Locate the cell with the specified text and output its [X, Y] center coordinate. 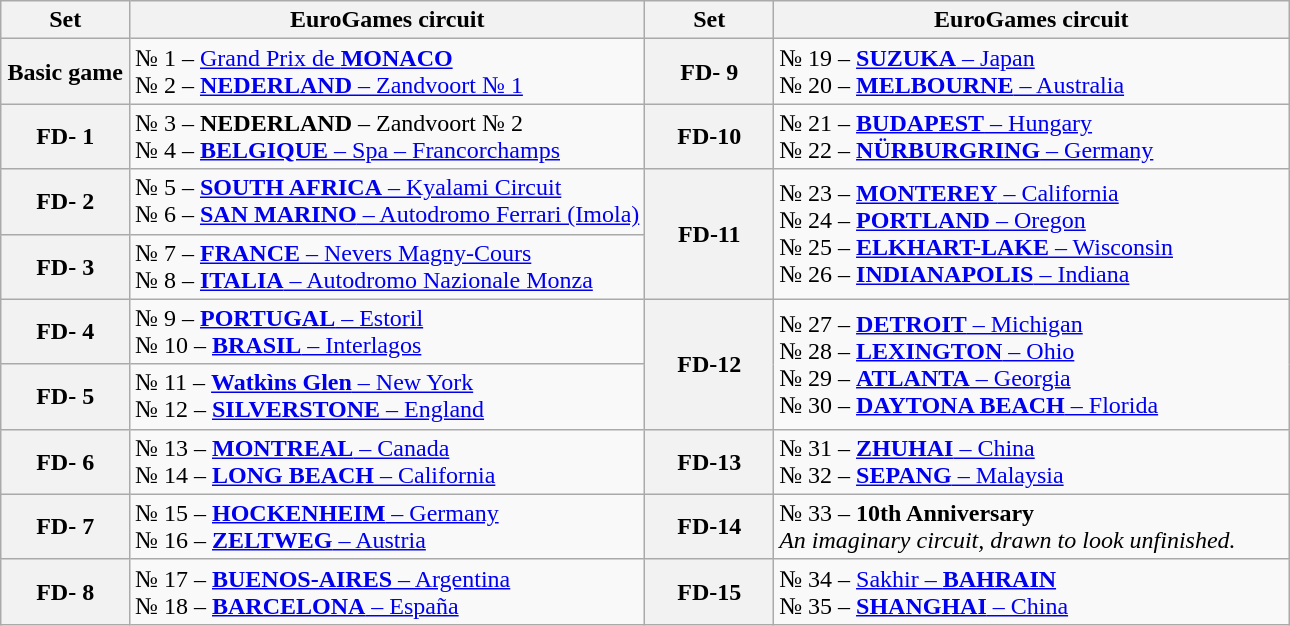
FD- 4 [66, 332]
FD- 2 [66, 202]
№ 17 – BUENOS-AIRES – Argentina № 18 – BARCELONA – España [388, 592]
№ 7 – FRANCE – Nevers Magny-Cours № 8 – ITALIA – Autodromo Nazionale Monza [388, 266]
№ 27 – DETROIT – Michigan № 28 – LEXINGTON – Ohio № 29 – ATLANTA – Georgia № 30 – DAYTONA BEACH – Florida [1032, 364]
№ 1 – Grand Prix de MONACO № 2 – NEDERLAND – Zandvoort № 1 [388, 72]
FD- 9 [710, 72]
FD-12 [710, 364]
Basic game [66, 72]
№ 11 – Watkìns Glen – New York № 12 – SILVERSTONE – England [388, 396]
FD- 1 [66, 136]
FD-14 [710, 526]
№ 5 – SOUTH AFRICA – Kyalami Circuit № 6 – SAN MARINO – Autodromo Ferrari (Imola) [388, 202]
№ 9 – PORTUGAL – Estoril № 10 – BRASIL – Interlagos [388, 332]
FD-11 [710, 234]
№ 31 – ZHUHAI – China № 32 – SEPANG – Malaysia [1032, 462]
№ 19 – SUZUKA – Japan № 20 – MELBOURNE – Australia [1032, 72]
FD-15 [710, 592]
№ 34 – Sakhir – BAHRAIN № 35 – SHANGHAI – China [1032, 592]
№ 15 – HOCKENHEIM – Germany № 16 – ZELTWEG – Austria [388, 526]
№ 23 – MONTEREY – California № 24 – PORTLAND – Oregon № 25 – ELKHART-LAKE – Wisconsin № 26 – INDIANAPOLIS – Indiana [1032, 234]
FD- 7 [66, 526]
FD- 5 [66, 396]
№ 13 – MONTREAL – Canada № 14 – LONG BEACH – California [388, 462]
FD-10 [710, 136]
№ 21 – BUDAPEST – Hungary № 22 – NÜRBURGRING – Germany [1032, 136]
FD- 6 [66, 462]
FD-13 [710, 462]
FD- 8 [66, 592]
№ 3 – NEDERLAND – Zandvoort № 2 № 4 – BELGIQUE – Spa – Francorchamps [388, 136]
FD- 3 [66, 266]
№ 33 – 10th Anniversary An imaginary circuit, drawn to look unfinished. [1032, 526]
